Find where the given text appears and provide that cell's center as [x, y] coordinate. 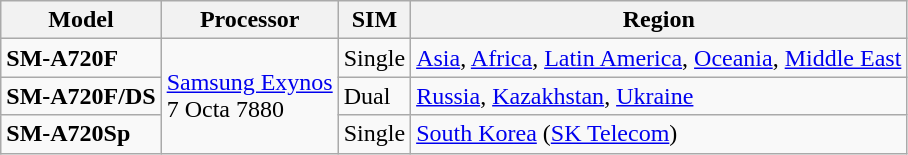
South Korea (SK Telecom) [659, 134]
Russia, Kazakhstan, Ukraine [659, 96]
SM-A720F [81, 58]
SM-A720Sp [81, 134]
SIM [374, 20]
Dual [374, 96]
Asia, Africa, Latin America, Oceania, Middle East [659, 58]
Model [81, 20]
Region [659, 20]
SM-A720F/DS [81, 96]
Processor [250, 20]
Samsung Exynos7 Octa 7880 [250, 96]
